Return (X, Y) of the center of cell containing provided text 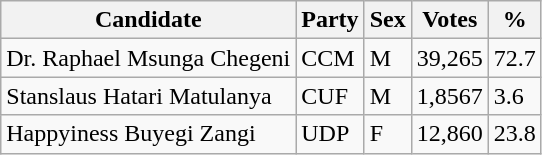
Happyiness Buyegi Zangi (148, 134)
UDP (330, 134)
CCM (330, 58)
1,8567 (450, 96)
12,860 (450, 134)
Candidate (148, 20)
3.6 (514, 96)
Sex (388, 20)
Dr. Raphael Msunga Chegeni (148, 58)
Stanslaus Hatari Matulanya (148, 96)
23.8 (514, 134)
72.7 (514, 58)
% (514, 20)
Party (330, 20)
CUF (330, 96)
39,265 (450, 58)
F (388, 134)
Votes (450, 20)
